Return [X, Y] of the center of cell containing provided text 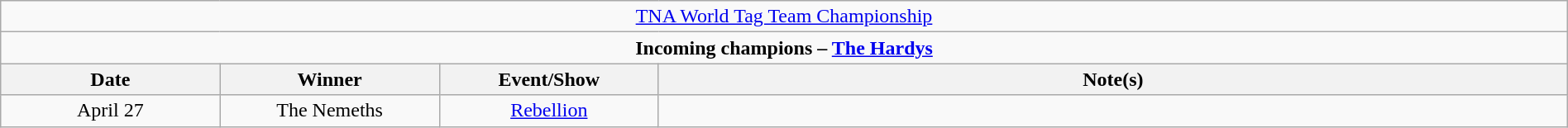
Winner [329, 79]
April 27 [111, 111]
Note(s) [1113, 79]
TNA World Tag Team Championship [784, 17]
The Nemeths [329, 111]
Incoming champions – The Hardys [784, 48]
Rebellion [549, 111]
Event/Show [549, 79]
Date [111, 79]
